Detect which cell encompasses the target text, then output its [x, y] center coordinate. 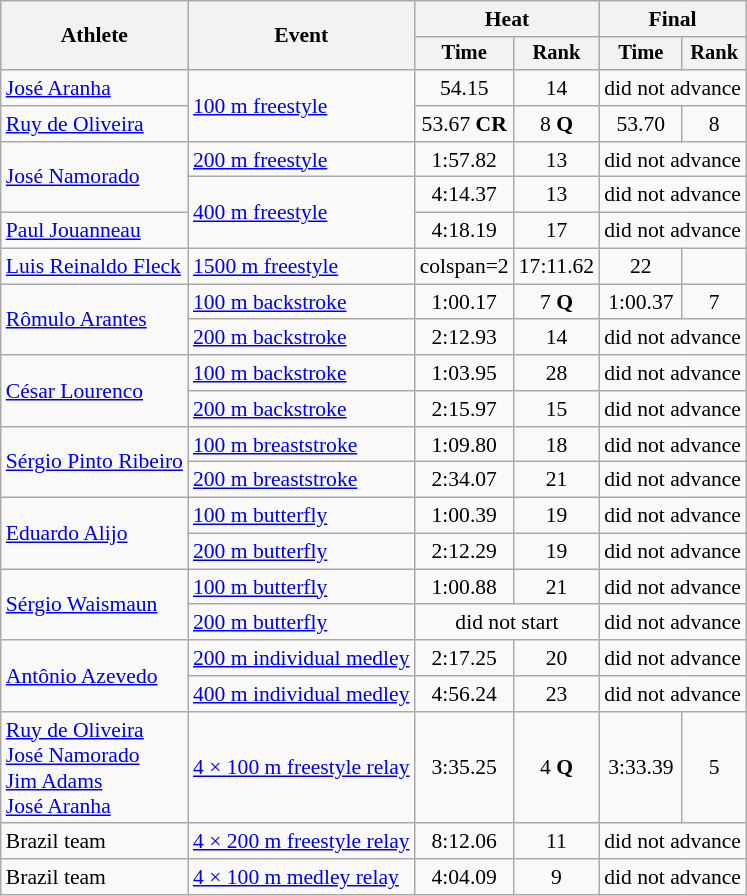
53.70 [640, 124]
18 [556, 445]
1:57.82 [464, 160]
Antônio Azevedo [94, 676]
4:04.09 [464, 877]
20 [556, 658]
5 [714, 768]
Sérgio Waismaun [94, 604]
4 × 200 m freestyle relay [302, 842]
22 [640, 267]
2:12.29 [464, 552]
2:12.93 [464, 338]
Ruy de Oliveira [94, 124]
colspan=2 [464, 267]
8 [714, 124]
4 × 100 m medley relay [302, 877]
2:17.25 [464, 658]
4:56.24 [464, 694]
28 [556, 373]
1500 m freestyle [302, 267]
7 [714, 302]
Sérgio Pinto Ribeiro [94, 462]
3:35.25 [464, 768]
200 m freestyle [302, 160]
54.15 [464, 88]
1:00.37 [640, 302]
2:15.97 [464, 409]
400 m individual medley [302, 694]
17 [556, 231]
15 [556, 409]
17:11.62 [556, 267]
4:14.37 [464, 195]
Ruy de OliveiraJosé NamoradoJim AdamsJosé Aranha [94, 768]
Rômulo Arantes [94, 320]
400 m freestyle [302, 212]
1:00.39 [464, 516]
11 [556, 842]
7 Q [556, 302]
César Lourenco [94, 390]
100 m freestyle [302, 106]
Eduardo Alijo [94, 534]
100 m breaststroke [302, 445]
200 m breaststroke [302, 480]
Paul Jouanneau [94, 231]
23 [556, 694]
Event [302, 36]
Final [672, 19]
Luis Reinaldo Fleck [94, 267]
1:00.17 [464, 302]
1:00.88 [464, 587]
8:12.06 [464, 842]
1:03.95 [464, 373]
4:18.19 [464, 231]
Athlete [94, 36]
200 m individual medley [302, 658]
Heat [508, 19]
4 Q [556, 768]
2:34.07 [464, 480]
did not start [508, 623]
José Aranha [94, 88]
3:33.39 [640, 768]
9 [556, 877]
1:09.80 [464, 445]
53.67 CR [464, 124]
8 Q [556, 124]
4 × 100 m freestyle relay [302, 768]
José Namorado [94, 178]
